Output the (X, Y) coordinate of the center of the cell containing the given text.  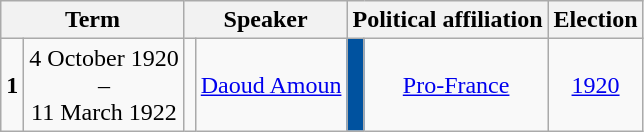
Election (596, 20)
Pro-France (456, 85)
Speaker (266, 20)
Term (92, 20)
Political affiliation (448, 20)
1920 (596, 85)
4 October 1920–11 March 1922 (104, 85)
1 (12, 85)
Daoud Amoun (271, 85)
